Find where the given text appears and provide that cell's center as [x, y] coordinate. 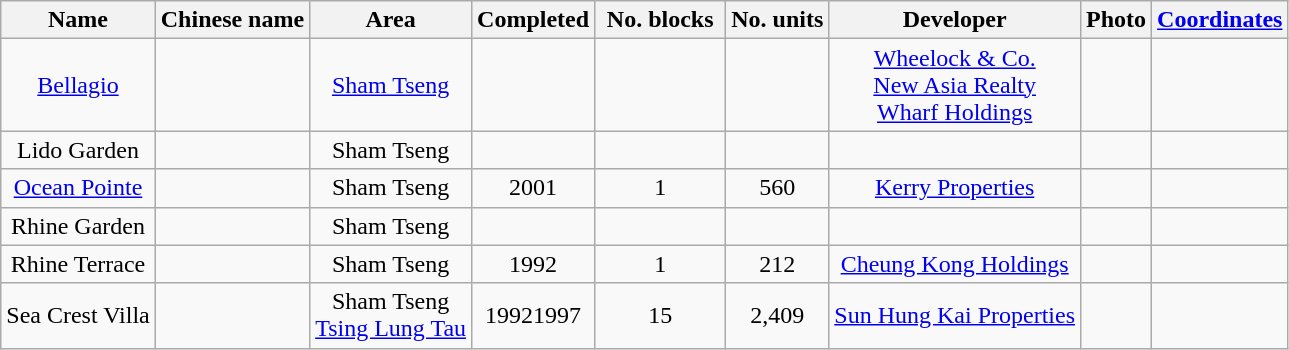
15 [660, 316]
Sea Crest Villa [78, 316]
19921997 [534, 316]
2,409 [778, 316]
Area [391, 20]
Wheelock & Co.New Asia RealtyWharf Holdings [955, 85]
2001 [534, 188]
No. units [778, 20]
Lido Garden [78, 150]
Cheung Kong Holdings [955, 264]
Coordinates [1220, 20]
Completed [534, 20]
560 [778, 188]
Chinese name [232, 20]
Sun Hung Kai Properties [955, 316]
1992 [534, 264]
Rhine Terrace [78, 264]
Rhine Garden [78, 226]
Developer [955, 20]
Photo [1116, 20]
Name [78, 20]
Sham TsengTsing Lung Tau [391, 316]
No. blocks [660, 20]
Ocean Pointe [78, 188]
Kerry Properties [955, 188]
Bellagio [78, 85]
212 [778, 264]
